Determine the (X, Y) coordinate at the center of the cell enclosing the given text.  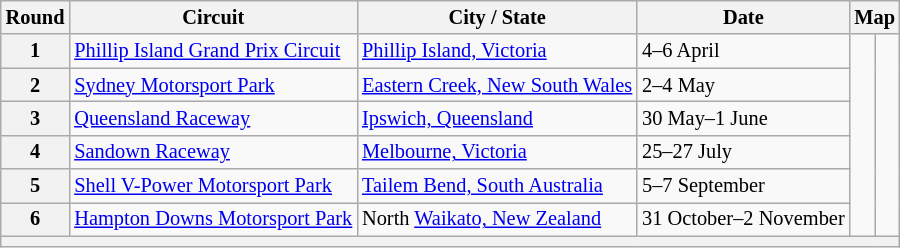
Phillip Island Grand Prix Circuit (213, 51)
Queensland Raceway (213, 118)
Eastern Creek, New South Wales (497, 85)
6 (36, 219)
Circuit (213, 17)
Sydney Motorsport Park (213, 85)
5 (36, 186)
3 (36, 118)
Date (743, 17)
Sandown Raceway (213, 152)
4 (36, 152)
30 May–1 June (743, 118)
5–7 September (743, 186)
25–27 July (743, 152)
Phillip Island, Victoria (497, 51)
Map (875, 17)
2 (36, 85)
Round (36, 17)
Hampton Downs Motorsport Park (213, 219)
4–6 April (743, 51)
Melbourne, Victoria (497, 152)
Shell V-Power Motorsport Park (213, 186)
North Waikato, New Zealand (497, 219)
City / State (497, 17)
Tailem Bend, South Australia (497, 186)
Ipswich, Queensland (497, 118)
1 (36, 51)
2–4 May (743, 85)
31 October–2 November (743, 219)
